Extract the [x, y] coordinate from the center of the cell holding the provided text.  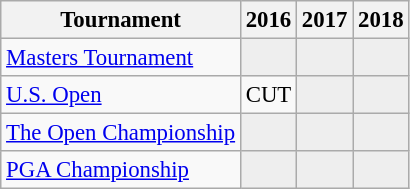
PGA Championship [121, 170]
CUT [268, 95]
2016 [268, 20]
The Open Championship [121, 133]
Masters Tournament [121, 58]
U.S. Open [121, 95]
2018 [381, 20]
Tournament [121, 20]
2017 [325, 20]
